Extract the (X, Y) coordinate from the center of the cell holding the provided text.  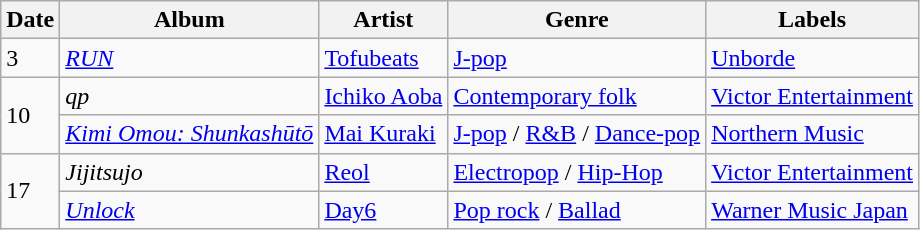
Unborde (812, 58)
Day6 (384, 210)
10 (30, 115)
17 (30, 191)
Mai Kuraki (384, 134)
Kimi Omou: Shunkashūtō (190, 134)
Labels (812, 20)
Jijitsujo (190, 172)
Ichiko Aoba (384, 96)
J-pop / R&B / Dance-pop (577, 134)
J-pop (577, 58)
Unlock (190, 210)
Date (30, 20)
Genre (577, 20)
RUN (190, 58)
Northern Music (812, 134)
Pop rock / Ballad (577, 210)
Contemporary folk (577, 96)
3 (30, 58)
Artist (384, 20)
Tofubeats (384, 58)
Reol (384, 172)
Warner Music Japan (812, 210)
Album (190, 20)
Electropop / Hip-Hop (577, 172)
qp (190, 96)
